Pinpoint the cell where the given text exists, returning its (x, y) midpoint coordinate. 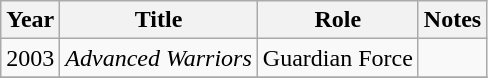
Title (159, 20)
Advanced Warriors (159, 58)
Role (338, 20)
Guardian Force (338, 58)
2003 (30, 58)
Notes (452, 20)
Year (30, 20)
